Capture the cell that displays the provided text and extract its (x, y) central coordinate. 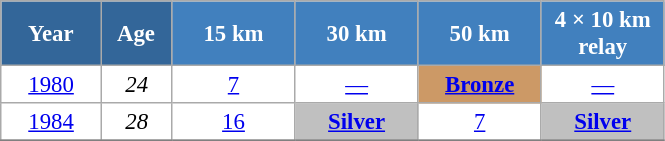
Bronze (480, 85)
50 km (480, 34)
4 × 10 km relay (602, 34)
15 km (234, 34)
24 (136, 85)
30 km (356, 34)
Year (52, 34)
16 (234, 122)
1980 (52, 85)
Age (136, 34)
1984 (52, 122)
28 (136, 122)
